Return the (x, y) coordinate for the center point of the cell that contains the specified text.  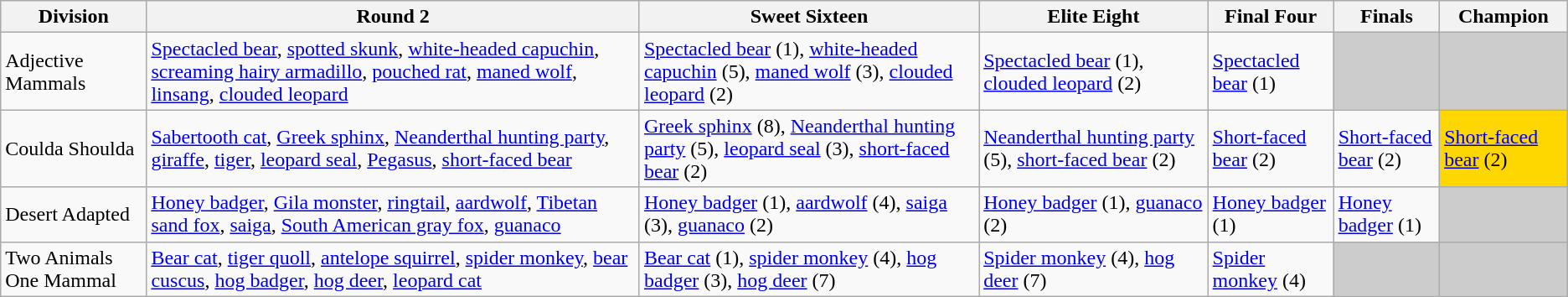
Finals (1387, 17)
Honey badger (1), aardwolf (4), saiga (3), guanaco (2) (809, 215)
Champion (1504, 17)
Neanderthal hunting party (5), short-faced bear (2) (1094, 148)
Sabertooth cat, Greek sphinx, Neanderthal hunting party, giraffe, tiger, leopard seal, Pegasus, short-faced bear (394, 148)
Spectacled bear, spotted skunk, white-headed capuchin, screaming hairy armadillo, pouched rat, maned wolf, linsang, clouded leopard (394, 71)
Adjective Mammals (74, 71)
Bear cat (1), spider monkey (4), hog badger (3), hog deer (7) (809, 268)
Sweet Sixteen (809, 17)
Final Four (1271, 17)
Two Animals One Mammal (74, 268)
Honey badger (1), guanaco (2) (1094, 215)
Spectacled bear (1), white-headed capuchin (5), maned wolf (3), clouded leopard (2) (809, 71)
Coulda Shoulda (74, 148)
Spectacled bear (1) (1271, 71)
Bear cat, tiger quoll, antelope squirrel, spider monkey, bear cuscus, hog badger, hog deer, leopard cat (394, 268)
Honey badger, Gila monster, ringtail, aardwolf, Tibetan sand fox, saiga, South American gray fox, guanaco (394, 215)
Elite Eight (1094, 17)
Greek sphinx (8), Neanderthal hunting party (5), leopard seal (3), short-faced bear (2) (809, 148)
Spider monkey (4) (1271, 268)
Division (74, 17)
Spectacled bear (1), clouded leopard (2) (1094, 71)
Round 2 (394, 17)
Desert Adapted (74, 215)
Spider monkey (4), hog deer (7) (1094, 268)
